From the cell containing the given text, extract its center point as (X, Y) coordinate. 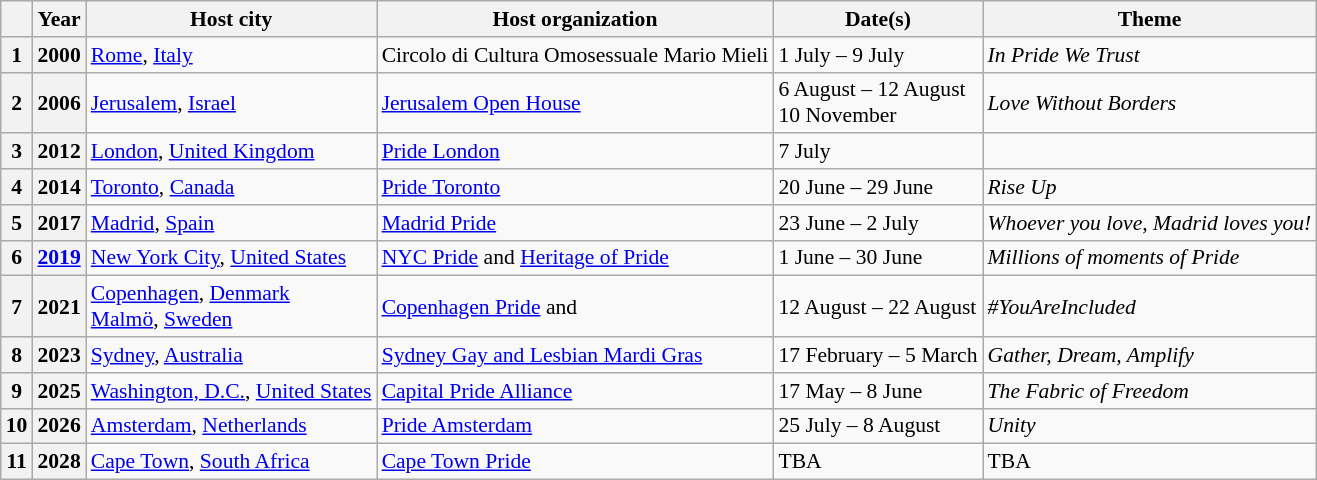
Circolo di Cultura Omosessuale Mario Mieli (576, 55)
8 (17, 355)
2017 (58, 223)
1 (17, 55)
12 August – 22 August (878, 306)
#YouAreIncluded (1150, 306)
2021 (58, 306)
Jerusalem Open House (576, 102)
17 February – 5 March (878, 355)
Year (58, 19)
2 (17, 102)
The Fabric of Freedom (1150, 391)
Host city (232, 19)
Gather, Dream, Amplify (1150, 355)
11 (17, 462)
2006 (58, 102)
23 June – 2 July (878, 223)
2012 (58, 152)
New York City, United States (232, 258)
3 (17, 152)
2014 (58, 187)
Cape Town, South Africa (232, 462)
Host organization (576, 19)
London, United Kingdom (232, 152)
10 (17, 426)
Sydney, Australia (232, 355)
7 July (878, 152)
1 July – 9 July (878, 55)
25 July – 8 August (878, 426)
2000 (58, 55)
6 (17, 258)
1 June – 30 June (878, 258)
Jerusalem, Israel (232, 102)
Unity (1150, 426)
2023 (58, 355)
7 (17, 306)
Madrid, Spain (232, 223)
Cape Town Pride (576, 462)
Pride London (576, 152)
Washington, D.C., United States (232, 391)
Pride Amsterdam (576, 426)
Madrid Pride (576, 223)
Millions of moments of Pride (1150, 258)
Amsterdam, Netherlands (232, 426)
17 May – 8 June (878, 391)
Copenhagen, Denmark Malmö, Sweden (232, 306)
Love Without Borders (1150, 102)
Theme (1150, 19)
2026 (58, 426)
Pride Toronto (576, 187)
5 (17, 223)
Capital Pride Alliance (576, 391)
2019 (58, 258)
Toronto, Canada (232, 187)
Sydney Gay and Lesbian Mardi Gras (576, 355)
Date(s) (878, 19)
4 (17, 187)
6 August – 12 August10 November (878, 102)
NYC Pride and Heritage of Pride (576, 258)
2025 (58, 391)
In Pride We Trust (1150, 55)
Copenhagen Pride and (576, 306)
Rise Up (1150, 187)
2028 (58, 462)
Rome, Italy (232, 55)
9 (17, 391)
Whoever you love, Madrid loves you! (1150, 223)
20 June – 29 June (878, 187)
